Locate the cell with the specified text and output its (X, Y) center coordinate. 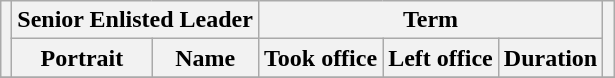
Left office (441, 58)
Portrait (82, 58)
Duration (550, 58)
Name (205, 58)
Took office (320, 58)
Senior Enlisted Leader (136, 20)
Term (430, 20)
